Pinpoint the cell where the given text exists, returning its [x, y] midpoint coordinate. 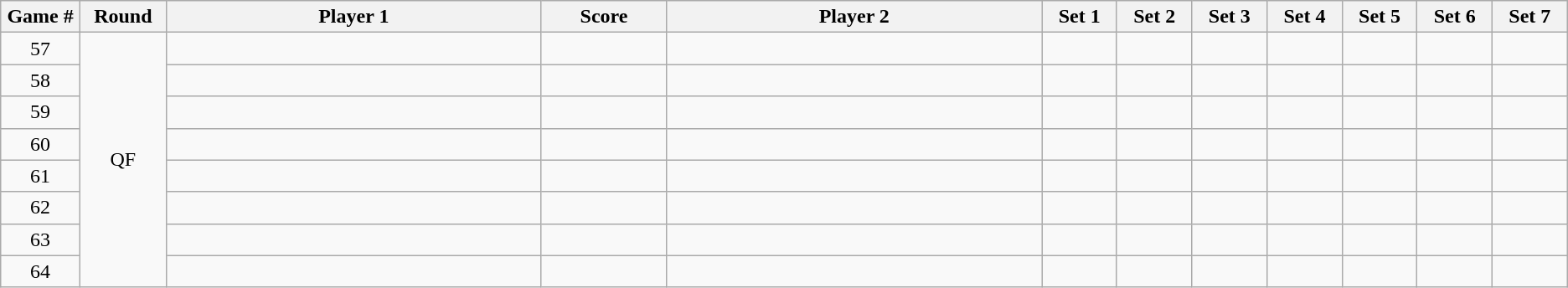
QF [122, 160]
Set 3 [1230, 17]
61 [40, 176]
Score [603, 17]
Set 5 [1380, 17]
Set 2 [1154, 17]
Set 4 [1305, 17]
60 [40, 144]
63 [40, 239]
Player 1 [353, 17]
Player 2 [854, 17]
64 [40, 271]
Set 6 [1455, 17]
Game # [40, 17]
62 [40, 208]
Set 1 [1080, 17]
58 [40, 80]
57 [40, 49]
59 [40, 112]
Set 7 [1529, 17]
Round [122, 17]
